Capture the cell that displays the provided text and extract its (x, y) central coordinate. 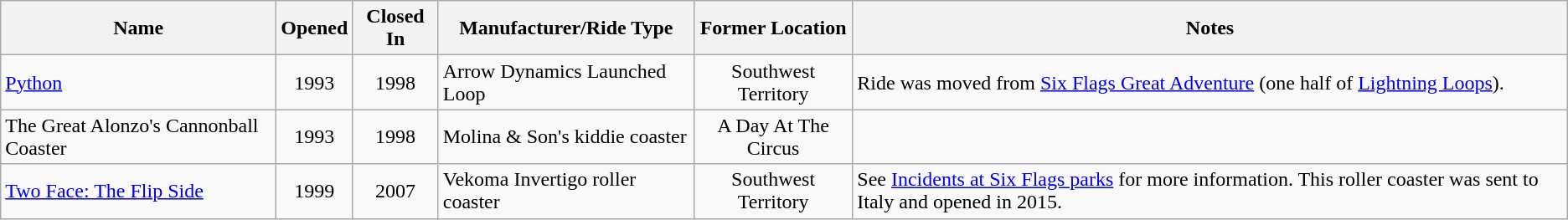
Molina & Son's kiddie coaster (566, 137)
Manufacturer/Ride Type (566, 28)
Former Location (772, 28)
Notes (1210, 28)
Arrow Dynamics Launched Loop (566, 82)
Opened (315, 28)
Two Face: The Flip Side (139, 191)
A Day At The Circus (772, 137)
Closed In (395, 28)
See Incidents at Six Flags parks for more information. This roller coaster was sent to Italy and opened in 2015. (1210, 191)
Python (139, 82)
1999 (315, 191)
2007 (395, 191)
Name (139, 28)
Ride was moved from Six Flags Great Adventure (one half of Lightning Loops). (1210, 82)
Vekoma Invertigo roller coaster (566, 191)
The Great Alonzo's Cannonball Coaster (139, 137)
